Output the (X, Y) coordinate of the center of the cell containing the given text.  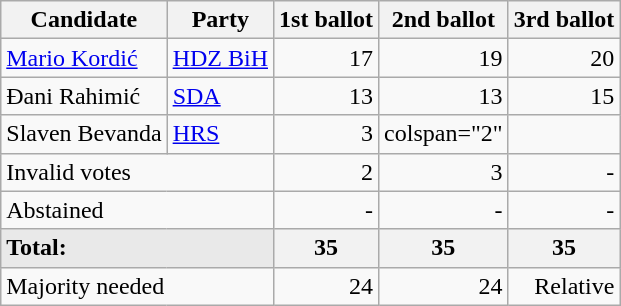
HDZ BiH (220, 58)
Đani Rahimić (84, 96)
Total: (138, 248)
15 (564, 96)
20 (564, 58)
Party (220, 20)
HRS (220, 134)
Candidate (84, 20)
colspan="2" (444, 134)
SDA (220, 96)
Mario Kordić (84, 58)
Invalid votes (138, 172)
Slaven Bevanda (84, 134)
3rd ballot (564, 20)
2 (326, 172)
2nd ballot (444, 20)
1st ballot (326, 20)
Relative (564, 286)
Abstained (138, 210)
Majority needed (138, 286)
19 (444, 58)
17 (326, 58)
